Identify which cell holds the provided text, then report its [X, Y] central coordinate. 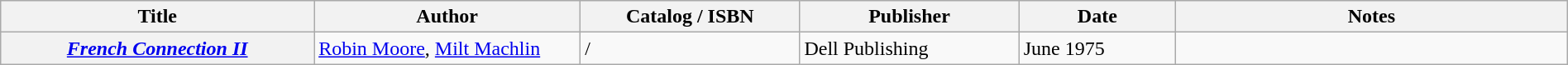
Title [157, 17]
Date [1097, 17]
French Connection II [157, 48]
/ [690, 48]
Publisher [910, 17]
June 1975 [1097, 48]
Catalog / ISBN [690, 17]
Robin Moore, Milt Machlin [447, 48]
Dell Publishing [910, 48]
Author [447, 17]
Notes [1372, 17]
